Detect which cell encompasses the target text, then output its (X, Y) center coordinate. 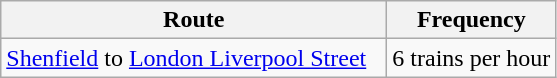
6 trains per hour (472, 58)
Frequency (472, 20)
Shenfield to London Liverpool Street (194, 58)
Route (194, 20)
